Search for the cell housing the specified text and yield its [x, y] center coordinate. 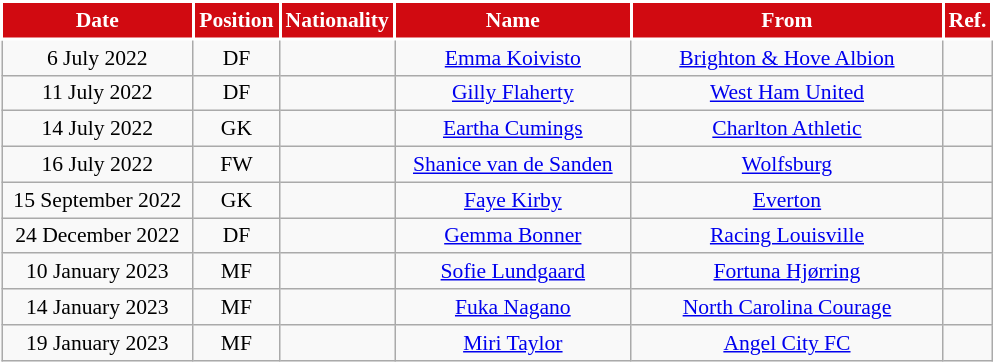
Gilly Flaherty [514, 93]
Fuka Nagano [514, 307]
19 January 2023 [98, 343]
Angel City FC [787, 343]
24 December 2022 [98, 236]
West Ham United [787, 93]
Emma Koivisto [514, 57]
Position [236, 20]
11 July 2022 [98, 93]
Nationality [338, 20]
Date [98, 20]
Name [514, 20]
Fortuna Hjørring [787, 272]
Ref. [968, 20]
10 January 2023 [98, 272]
North Carolina Courage [787, 307]
16 July 2022 [98, 165]
Miri Taylor [514, 343]
Everton [787, 200]
6 July 2022 [98, 57]
15 September 2022 [98, 200]
Shanice van de Sanden [514, 165]
Faye Kirby [514, 200]
Wolfsburg [787, 165]
Eartha Cumings [514, 129]
14 July 2022 [98, 129]
Brighton & Hove Albion [787, 57]
Sofie Lundgaard [514, 272]
Gemma Bonner [514, 236]
Charlton Athletic [787, 129]
FW [236, 165]
From [787, 20]
Racing Louisville [787, 236]
14 January 2023 [98, 307]
